From the cell containing the given text, extract its center point as [x, y] coordinate. 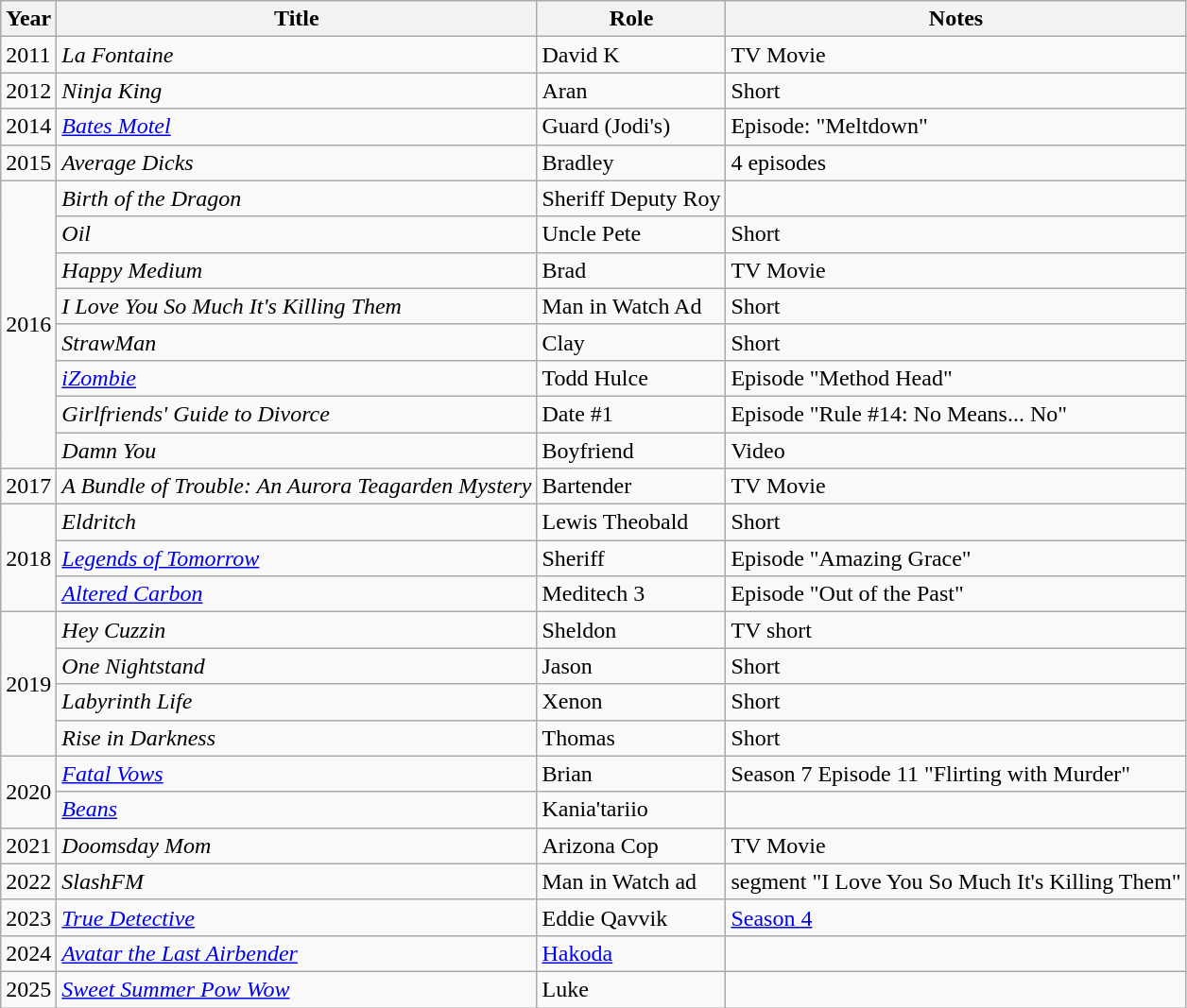
Average Dicks [297, 162]
TV short [956, 630]
Bates Motel [297, 127]
2018 [28, 558]
One Nightstand [297, 666]
2011 [28, 55]
2019 [28, 684]
Girlfriends' Guide to Divorce [297, 414]
Sheldon [631, 630]
Lewis Theobald [631, 522]
Boyfriend [631, 451]
Fatal Vows [297, 774]
2020 [28, 792]
segment "I Love You So Much It's Killing Them" [956, 881]
Xenon [631, 702]
Episode "Out of the Past" [956, 594]
Bartender [631, 487]
2012 [28, 91]
Meditech 3 [631, 594]
Legends of Tomorrow [297, 558]
Sheriff Deputy Roy [631, 198]
Doomsday Mom [297, 846]
Eldritch [297, 522]
Aran [631, 91]
Hey Cuzzin [297, 630]
Notes [956, 19]
Altered Carbon [297, 594]
Sweet Summer Pow Wow [297, 989]
2023 [28, 917]
Brian [631, 774]
Guard (Jodi's) [631, 127]
Luke [631, 989]
2025 [28, 989]
Rise in Darkness [297, 738]
iZombie [297, 378]
2014 [28, 127]
I Love You So Much It's Killing Them [297, 306]
2017 [28, 487]
Damn You [297, 451]
Eddie Qavvik [631, 917]
StrawMan [297, 342]
Date #1 [631, 414]
Sheriff [631, 558]
Bradley [631, 162]
Episode "Amazing Grace" [956, 558]
Season 7 Episode 11 "Flirting with Murder" [956, 774]
2022 [28, 881]
Labyrinth Life [297, 702]
Hakoda [631, 953]
La Fontaine [297, 55]
Episode "Rule #14: No Means... No" [956, 414]
Season 4 [956, 917]
2015 [28, 162]
Avatar the Last Airbender [297, 953]
2021 [28, 846]
Man in Watch ad [631, 881]
A Bundle of Trouble: An Aurora Teagarden Mystery [297, 487]
Happy Medium [297, 270]
Episode "Method Head" [956, 378]
True Detective [297, 917]
Episode: "Meltdown" [956, 127]
Thomas [631, 738]
Brad [631, 270]
Uncle Pete [631, 234]
Arizona Cop [631, 846]
Role [631, 19]
David K [631, 55]
Beans [297, 810]
Man in Watch Ad [631, 306]
Jason [631, 666]
Todd Hulce [631, 378]
4 episodes [956, 162]
Year [28, 19]
2016 [28, 324]
Ninja King [297, 91]
Kania'tariio [631, 810]
SlashFM [297, 881]
Oil [297, 234]
Birth of the Dragon [297, 198]
Clay [631, 342]
Video [956, 451]
2024 [28, 953]
Title [297, 19]
